Determine the (X, Y) coordinate at the center of the cell enclosing the given text.  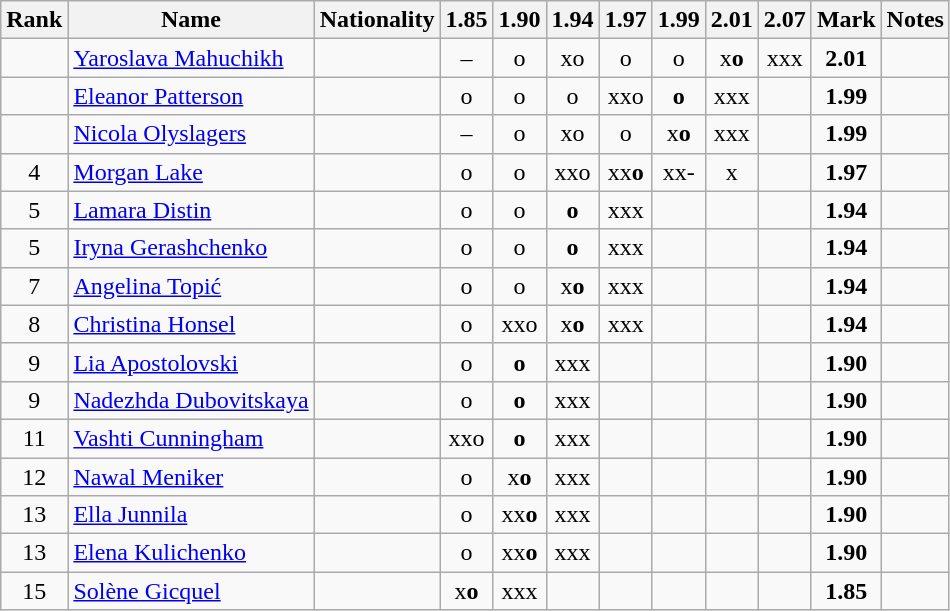
7 (34, 286)
Eleanor Patterson (191, 96)
Christina Honsel (191, 324)
12 (34, 477)
Notes (915, 20)
xx- (678, 172)
4 (34, 172)
8 (34, 324)
Vashti Cunningham (191, 438)
Ella Junnila (191, 515)
Nadezhda Dubovitskaya (191, 400)
Angelina Topić (191, 286)
Solène Gicquel (191, 591)
Nationality (377, 20)
Mark (846, 20)
Morgan Lake (191, 172)
Lamara Distin (191, 210)
Lia Apostolovski (191, 362)
11 (34, 438)
15 (34, 591)
x (732, 172)
Name (191, 20)
Nicola Olyslagers (191, 134)
2.07 (784, 20)
Rank (34, 20)
Elena Kulichenko (191, 553)
Yaroslava Mahuchikh (191, 58)
Nawal Meniker (191, 477)
Iryna Gerashchenko (191, 248)
